Pinpoint the cell where the given text exists, returning its [x, y] midpoint coordinate. 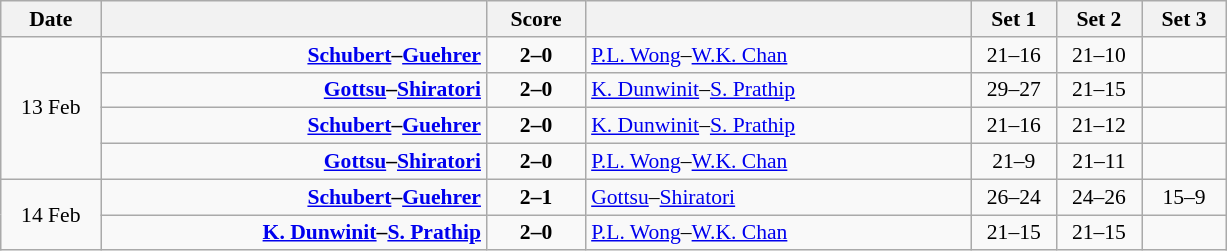
Date [51, 19]
14 Feb [51, 214]
21–9 [1014, 162]
21–10 [1098, 55]
15–9 [1184, 197]
Set 3 [1184, 19]
Score [536, 19]
2–1 [536, 197]
Set 1 [1014, 19]
26–24 [1014, 197]
21–11 [1098, 162]
29–27 [1014, 90]
24–26 [1098, 197]
Set 2 [1098, 19]
21–12 [1098, 126]
13 Feb [51, 108]
